Provide the (x, y) coordinate of the cell's center where the given text is located.  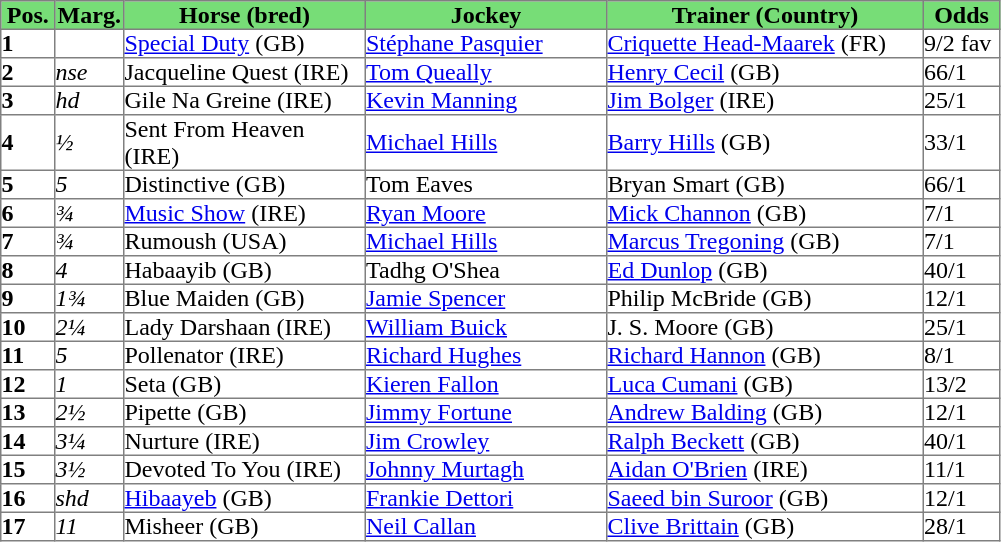
2 (28, 72)
Habaayib (GB) (245, 270)
Richard Hughes (486, 355)
Horse (bred) (245, 15)
6 (28, 213)
7 (28, 241)
11/1 (961, 469)
Seta (GB) (245, 384)
Devoted To You (IRE) (245, 469)
16 (28, 498)
Kieren Fallon (486, 384)
1¾ (90, 298)
15 (28, 469)
9 (28, 298)
Lady Darshaan (IRE) (245, 327)
13 (28, 412)
Bryan Smart (GB) (765, 184)
13/2 (961, 384)
Frankie Dettori (486, 498)
Criquette Head-Maarek (FR) (765, 43)
Trainer (Country) (765, 15)
Aidan O'Brien (IRE) (765, 469)
Pipette (GB) (245, 412)
Sent From Heaven (IRE) (245, 143)
Tadhg O'Shea (486, 270)
hd (90, 100)
Saeed bin Suroor (GB) (765, 498)
Clive Brittain (GB) (765, 526)
Hibaayeb (GB) (245, 498)
Jockey (486, 15)
Mick Channon (GB) (765, 213)
Andrew Balding (GB) (765, 412)
Tom Queally (486, 72)
12 (28, 384)
3 (28, 100)
2½ (90, 412)
Jacqueline Quest (IRE) (245, 72)
9/2 fav (961, 43)
33/1 (961, 143)
Luca Cumani (GB) (765, 384)
Distinctive (GB) (245, 184)
Stéphane Pasquier (486, 43)
Gile Na Greine (IRE) (245, 100)
Richard Hannon (GB) (765, 355)
2¼ (90, 327)
Odds (961, 15)
nse (90, 72)
J. S. Moore (GB) (765, 327)
Pos. (28, 15)
3½ (90, 469)
Ed Dunlop (GB) (765, 270)
William Buick (486, 327)
10 (28, 327)
Marcus Tregoning (GB) (765, 241)
17 (28, 526)
8/1 (961, 355)
Neil Callan (486, 526)
Rumoush (USA) (245, 241)
Tom Eaves (486, 184)
Johnny Murtagh (486, 469)
3¼ (90, 441)
Marg. (90, 15)
Special Duty (GB) (245, 43)
Jim Crowley (486, 441)
14 (28, 441)
shd (90, 498)
Ryan Moore (486, 213)
Ralph Beckett (GB) (765, 441)
Philip McBride (GB) (765, 298)
Blue Maiden (GB) (245, 298)
Jamie Spencer (486, 298)
½ (90, 143)
Pollenator (IRE) (245, 355)
Music Show (IRE) (245, 213)
8 (28, 270)
Barry Hills (GB) (765, 143)
Kevin Manning (486, 100)
28/1 (961, 526)
Misheer (GB) (245, 526)
Henry Cecil (GB) (765, 72)
Jim Bolger (IRE) (765, 100)
Nurture (IRE) (245, 441)
Jimmy Fortune (486, 412)
